Pinpoint the cell where the given text exists, returning its [X, Y] midpoint coordinate. 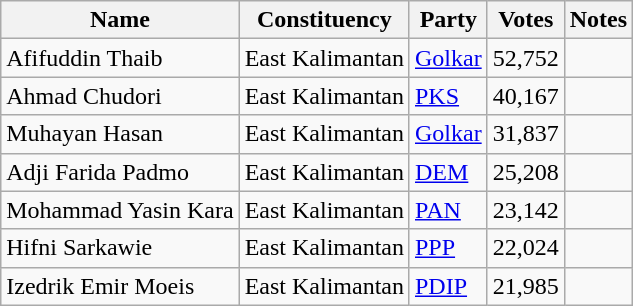
Notes [598, 20]
25,208 [526, 172]
DEM [448, 172]
Izedrik Emir Moeis [120, 286]
PKS [448, 96]
Afifuddin Thaib [120, 58]
Hifni Sarkawie [120, 248]
23,142 [526, 210]
40,167 [526, 96]
PAN [448, 210]
22,024 [526, 248]
Mohammad Yasin Kara [120, 210]
Party [448, 20]
Name [120, 20]
Constituency [324, 20]
Ahmad Chudori [120, 96]
Adji Farida Padmo [120, 172]
31,837 [526, 134]
21,985 [526, 286]
PDIP [448, 286]
Votes [526, 20]
Muhayan Hasan [120, 134]
PPP [448, 248]
52,752 [526, 58]
